Search for the cell housing the specified text and yield its (x, y) center coordinate. 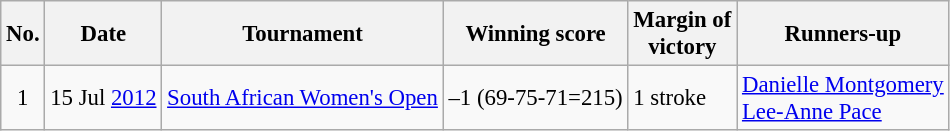
–1 (69-75-71=215) (536, 98)
Tournament (302, 34)
Runners-up (843, 34)
Margin ofvictory (682, 34)
1 (23, 98)
Danielle Montgomery Lee-Anne Pace (843, 98)
Date (104, 34)
South African Women's Open (302, 98)
15 Jul 2012 (104, 98)
Winning score (536, 34)
1 stroke (682, 98)
No. (23, 34)
